From the cell containing the given text, extract its center point as [X, Y] coordinate. 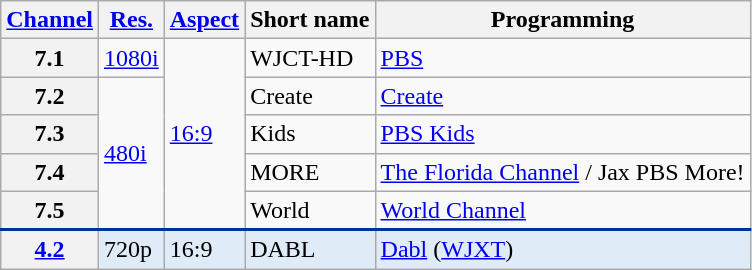
4.2 [50, 250]
PBS [562, 58]
Res. [132, 20]
WJCT-HD [310, 58]
Kids [310, 134]
7.2 [50, 96]
7.5 [50, 210]
MORE [310, 172]
PBS Kids [562, 134]
DABL [310, 250]
7.1 [50, 58]
Dabl (WJXT) [562, 250]
Channel [50, 20]
720p [132, 250]
The Florida Channel / Jax PBS More! [562, 172]
Short name [310, 20]
1080i [132, 58]
Aspect [204, 20]
World Channel [562, 210]
7.3 [50, 134]
World [310, 210]
480i [132, 154]
7.4 [50, 172]
Programming [562, 20]
